Detect which cell encompasses the target text, then output its (x, y) center coordinate. 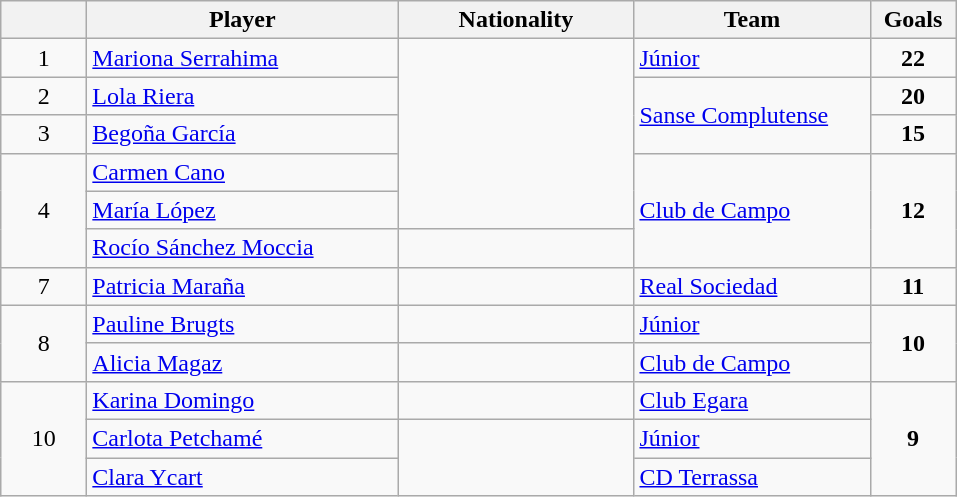
9 (913, 438)
Carlota Petchamé (242, 438)
Goals (913, 20)
Real Sociedad (752, 286)
Player (242, 20)
Team (752, 20)
1 (44, 58)
2 (44, 96)
7 (44, 286)
CD Terrassa (752, 477)
8 (44, 343)
María López (242, 210)
15 (913, 134)
Rocío Sánchez Moccia (242, 248)
20 (913, 96)
Clara Ycart (242, 477)
12 (913, 210)
Sanse Complutense (752, 115)
22 (913, 58)
Club Egara (752, 400)
Alicia Magaz (242, 362)
Lola Riera (242, 96)
Patricia Maraña (242, 286)
Pauline Brugts (242, 324)
Carmen Cano (242, 172)
Mariona Serrahima (242, 58)
11 (913, 286)
4 (44, 210)
Karina Domingo (242, 400)
Nationality (516, 20)
Begoña García (242, 134)
3 (44, 134)
